From the cell containing the given text, extract its center point as (X, Y) coordinate. 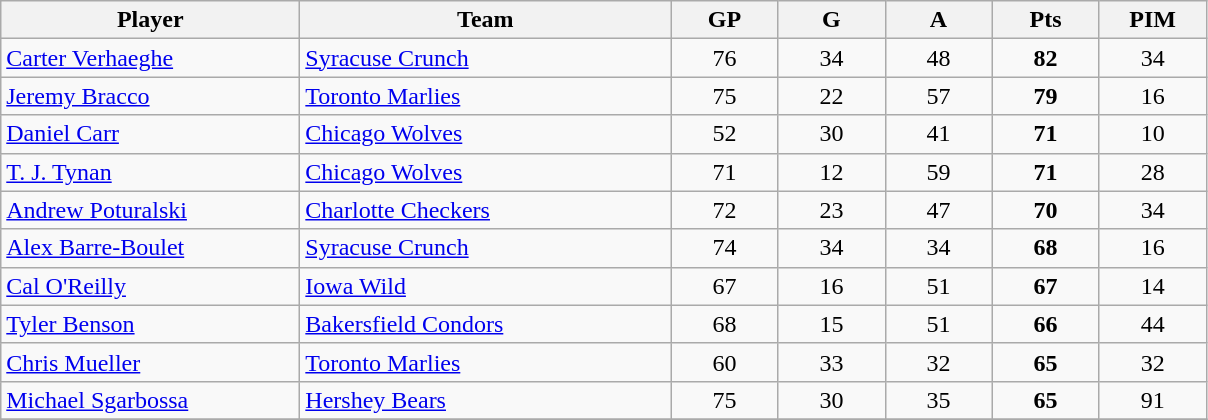
23 (832, 210)
Michael Sgarbossa (150, 400)
28 (1152, 172)
60 (724, 362)
47 (938, 210)
GP (724, 20)
12 (832, 172)
52 (724, 134)
22 (832, 96)
33 (832, 362)
Cal O'Reilly (150, 286)
Andrew Poturalski (150, 210)
15 (832, 324)
Player (150, 20)
10 (1152, 134)
Jeremy Bracco (150, 96)
72 (724, 210)
Charlotte Checkers (486, 210)
91 (1152, 400)
T. J. Tynan (150, 172)
A (938, 20)
Chris Mueller (150, 362)
66 (1046, 324)
Team (486, 20)
Tyler Benson (150, 324)
48 (938, 58)
G (832, 20)
Bakersfield Condors (486, 324)
59 (938, 172)
35 (938, 400)
Alex Barre-Boulet (150, 248)
70 (1046, 210)
Daniel Carr (150, 134)
74 (724, 248)
41 (938, 134)
14 (1152, 286)
PIM (1152, 20)
79 (1046, 96)
Hershey Bears (486, 400)
Iowa Wild (486, 286)
57 (938, 96)
Carter Verhaeghe (150, 58)
82 (1046, 58)
76 (724, 58)
Pts (1046, 20)
44 (1152, 324)
